Identify which cell holds the provided text, then report its (X, Y) central coordinate. 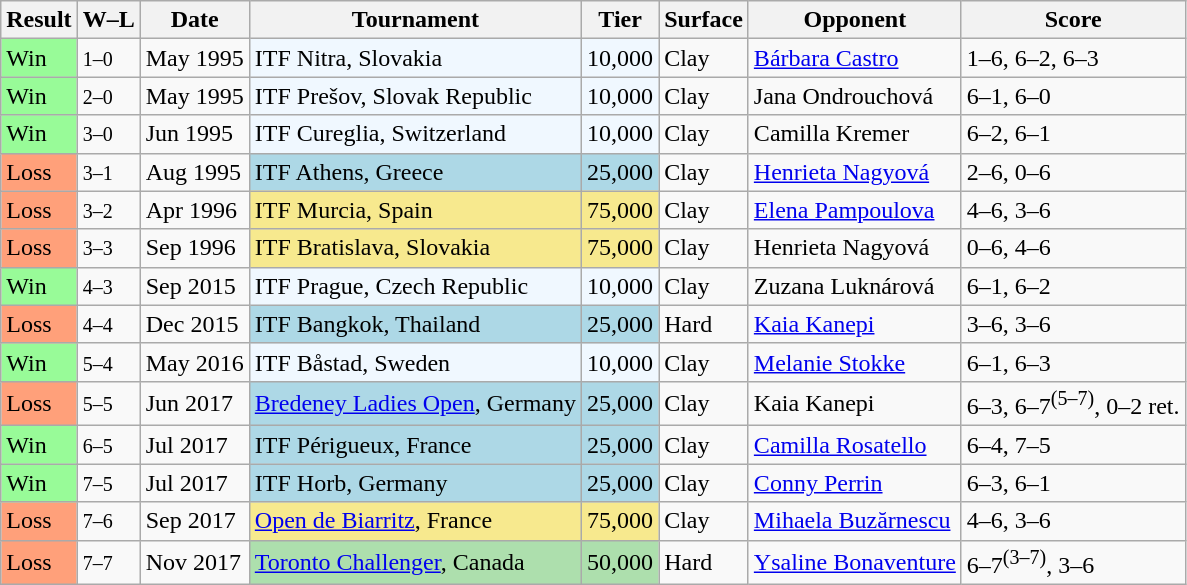
2–6, 0–6 (1073, 172)
ITF Murcia, Spain (415, 210)
Aug 1995 (194, 172)
Bárbara Castro (854, 58)
7–7 (108, 562)
5–5 (108, 404)
Zuzana Luknárová (854, 286)
Surface (704, 20)
Mihaela Buzărnescu (854, 521)
3–3 (108, 248)
Result (39, 20)
6–4, 7–5 (1073, 445)
6–1, 6–3 (1073, 362)
Sep 2015 (194, 286)
ITF Bratislava, Slovakia (415, 248)
6–7(3–7), 3–6 (1073, 562)
7–5 (108, 483)
ITF Båstad, Sweden (415, 362)
ITF Athens, Greece (415, 172)
3–1 (108, 172)
Open de Biarritz, France (415, 521)
5–4 (108, 362)
1–0 (108, 58)
4–4 (108, 324)
1–6, 6–2, 6–3 (1073, 58)
6–3, 6–7(5–7), 0–2 ret. (1073, 404)
Conny Perrin (854, 483)
Elena Pampoulova (854, 210)
50,000 (620, 562)
Tier (620, 20)
7–6 (108, 521)
ITF Cureglia, Switzerland (415, 134)
Sep 2017 (194, 521)
ITF Nitra, Slovakia (415, 58)
Apr 1996 (194, 210)
Toronto Challenger, Canada (415, 562)
3–0 (108, 134)
6–2, 6–1 (1073, 134)
3–6, 3–6 (1073, 324)
0–6, 4–6 (1073, 248)
Nov 2017 (194, 562)
Jun 1995 (194, 134)
Opponent (854, 20)
3–2 (108, 210)
6–1, 6–2 (1073, 286)
6–3, 6–1 (1073, 483)
4–3 (108, 286)
ITF Périgueux, France (415, 445)
May 2016 (194, 362)
2–0 (108, 96)
ITF Prešov, Slovak Republic (415, 96)
Jana Ondrouchová (854, 96)
Melanie Stokke (854, 362)
Tournament (415, 20)
6–1, 6–0 (1073, 96)
ITF Prague, Czech Republic (415, 286)
6–5 (108, 445)
Dec 2015 (194, 324)
Ysaline Bonaventure (854, 562)
ITF Bangkok, Thailand (415, 324)
Jun 2017 (194, 404)
Score (1073, 20)
Camilla Kremer (854, 134)
ITF Horb, Germany (415, 483)
Date (194, 20)
W–L (108, 20)
Bredeney Ladies Open, Germany (415, 404)
Sep 1996 (194, 248)
Camilla Rosatello (854, 445)
